Return (X, Y) of the center of cell containing provided text 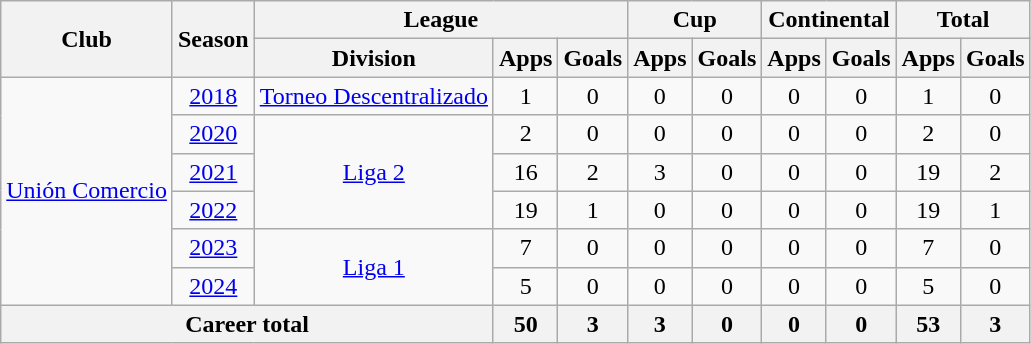
Season (213, 39)
2022 (213, 210)
50 (525, 324)
Torneo Descentralizado (374, 96)
Total (963, 20)
League (440, 20)
Career total (248, 324)
Liga 2 (374, 172)
16 (525, 172)
2024 (213, 286)
Club (87, 39)
2020 (213, 134)
2018 (213, 96)
Unión Comercio (87, 191)
53 (928, 324)
2021 (213, 172)
Liga 1 (374, 267)
2023 (213, 248)
Division (374, 58)
Continental (829, 20)
Cup (695, 20)
